From the cell containing the given text, extract its center point as (x, y) coordinate. 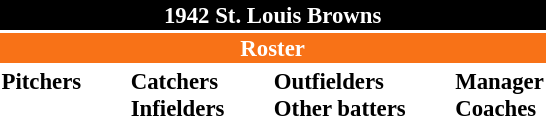
1942 St. Louis Browns (272, 15)
Roster (272, 48)
